Find where the given text appears and provide that cell's center as (X, Y) coordinate. 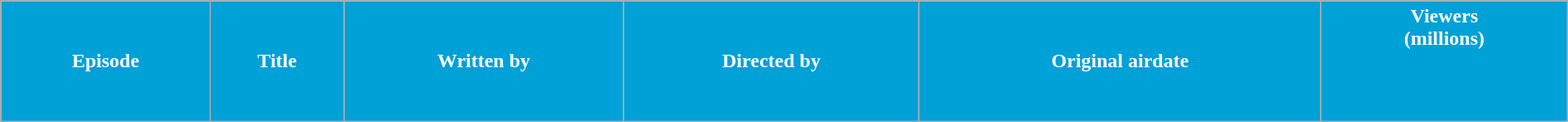
Episode (106, 61)
Written by (485, 61)
Original airdate (1120, 61)
Viewers(millions) (1444, 61)
Directed by (771, 61)
Title (278, 61)
